For the text-containing cell, return its midpoint in [x, y] coordinate format. 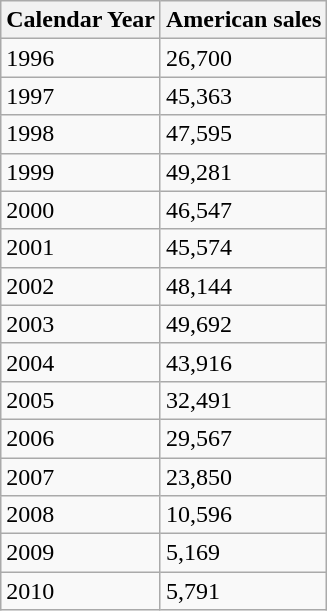
43,916 [243, 362]
2003 [81, 324]
1996 [81, 58]
5,791 [243, 591]
46,547 [243, 210]
2009 [81, 553]
1998 [81, 134]
American sales [243, 20]
2005 [81, 400]
5,169 [243, 553]
2000 [81, 210]
2010 [81, 591]
49,281 [243, 172]
Calendar Year [81, 20]
1999 [81, 172]
48,144 [243, 286]
1997 [81, 96]
10,596 [243, 515]
32,491 [243, 400]
2008 [81, 515]
2001 [81, 248]
2004 [81, 362]
2007 [81, 477]
2002 [81, 286]
26,700 [243, 58]
47,595 [243, 134]
49,692 [243, 324]
2006 [81, 438]
23,850 [243, 477]
45,363 [243, 96]
45,574 [243, 248]
29,567 [243, 438]
